Determine the (x, y) coordinate at the center of the cell enclosing the given text.  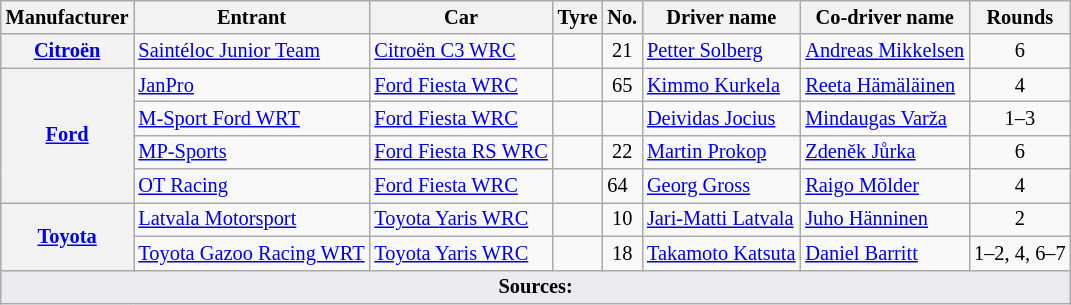
Citroën C3 WRC (460, 51)
18 (622, 253)
Co-driver name (884, 17)
Raigo Mõlder (884, 186)
Andreas Mikkelsen (884, 51)
2 (1020, 219)
21 (622, 51)
Juho Hänninen (884, 219)
65 (622, 85)
Manufacturer (68, 17)
OT Racing (252, 186)
Mindaugas Varža (884, 118)
22 (622, 152)
Martin Prokop (721, 152)
Driver name (721, 17)
Entrant (252, 17)
Toyota Gazoo Racing WRT (252, 253)
Reeta Hämäläinen (884, 85)
Daniel Barritt (884, 253)
Kimmo Kurkela (721, 85)
Citroën (68, 51)
Car (460, 17)
Latvala Motorsport (252, 219)
No. (622, 17)
64 (622, 186)
1–3 (1020, 118)
Jari-Matti Latvala (721, 219)
Georg Gross (721, 186)
Takamoto Katsuta (721, 253)
Ford (68, 136)
Saintéloc Junior Team (252, 51)
Deividas Jocius (721, 118)
Ford Fiesta RS WRC (460, 152)
Petter Solberg (721, 51)
Toyota (68, 236)
1–2, 4, 6–7 (1020, 253)
MP-Sports (252, 152)
M-Sport Ford WRT (252, 118)
JanPro (252, 85)
Zdeněk Jůrka (884, 152)
10 (622, 219)
Sources: (536, 287)
Tyre (578, 17)
Rounds (1020, 17)
